Provide the (x, y) coordinate of the cell's center where the given text is located.  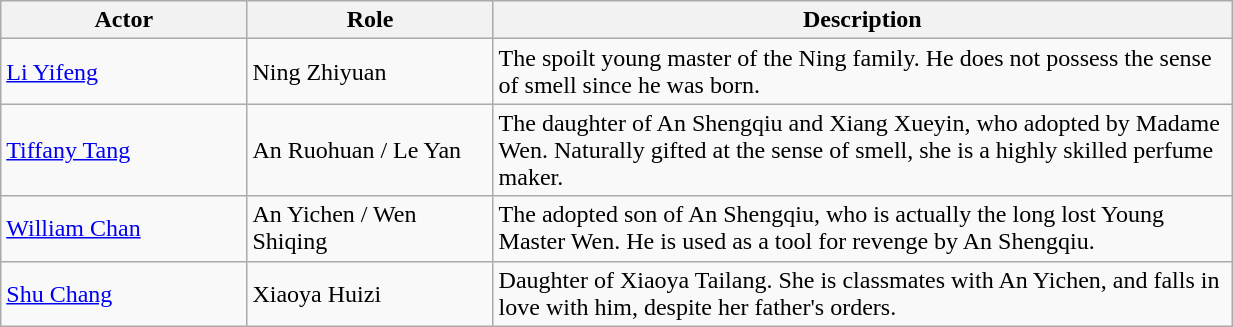
Ning Zhiyuan (370, 72)
An Yichen / Wen Shiqing (370, 228)
William Chan (124, 228)
Li Yifeng (124, 72)
Description (862, 20)
An Ruohuan / Le Yan (370, 150)
Tiffany Tang (124, 150)
Xiaoya Huizi (370, 294)
Role (370, 20)
The spoilt young master of the Ning family. He does not possess the sense of smell since he was born. (862, 72)
Shu Chang (124, 294)
Daughter of Xiaoya Tailang. She is classmates with An Yichen, and falls in love with him, despite her father's orders. (862, 294)
Actor (124, 20)
The adopted son of An Shengqiu, who is actually the long lost Young Master Wen. He is used as a tool for revenge by An Shengqiu. (862, 228)
